Determine the (X, Y) coordinate at the center of the cell enclosing the given text.  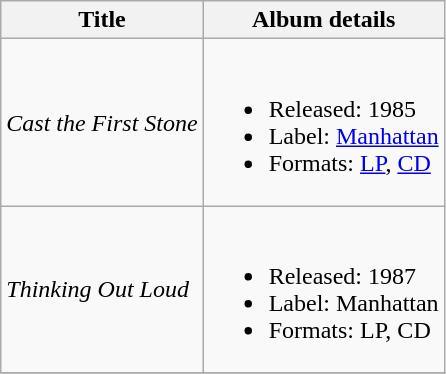
Album details (324, 20)
Title (102, 20)
Released: 1985Label: ManhattanFormats: LP, CD (324, 122)
Thinking Out Loud (102, 290)
Released: 1987Label: ManhattanFormats: LP, CD (324, 290)
Cast the First Stone (102, 122)
